Detect which cell encompasses the target text, then output its (X, Y) center coordinate. 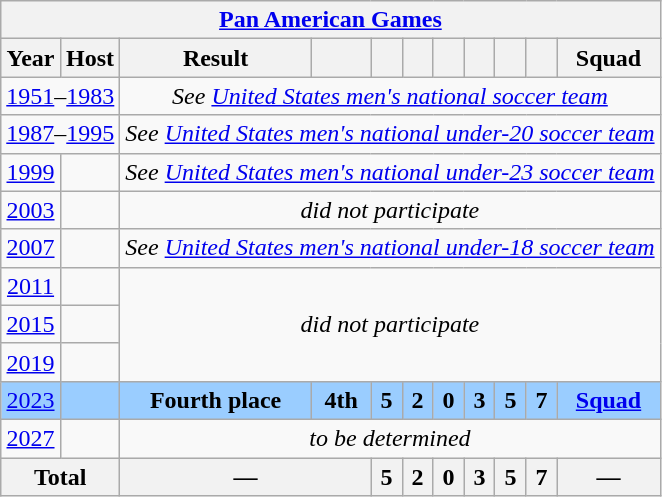
See United States men's national under-23 soccer team (390, 172)
Total (60, 477)
2019 (31, 362)
to be determined (390, 438)
2027 (31, 438)
Fourth place (216, 400)
Result (216, 58)
2003 (31, 210)
1999 (31, 172)
Pan American Games (330, 20)
2011 (31, 286)
1951–1983 (60, 96)
Host (90, 58)
See United States men's national soccer team (390, 96)
2007 (31, 248)
See United States men's national under-20 soccer team (390, 134)
Year (31, 58)
2015 (31, 324)
2023 (31, 400)
1987–1995 (60, 134)
4th (341, 400)
See United States men's national under-18 soccer team (390, 248)
